Return (X, Y) of the center of cell containing provided text 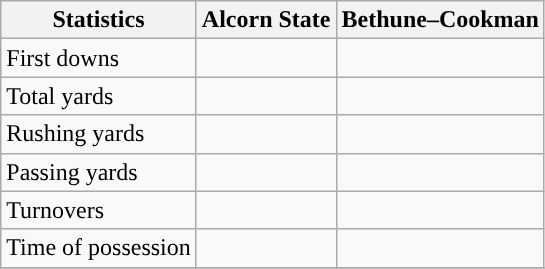
Turnovers (99, 210)
Passing yards (99, 172)
First downs (99, 58)
Statistics (99, 20)
Time of possession (99, 248)
Rushing yards (99, 134)
Total yards (99, 96)
Bethune–Cookman (440, 20)
Alcorn State (266, 20)
